Capture the cell that displays the provided text and extract its (X, Y) central coordinate. 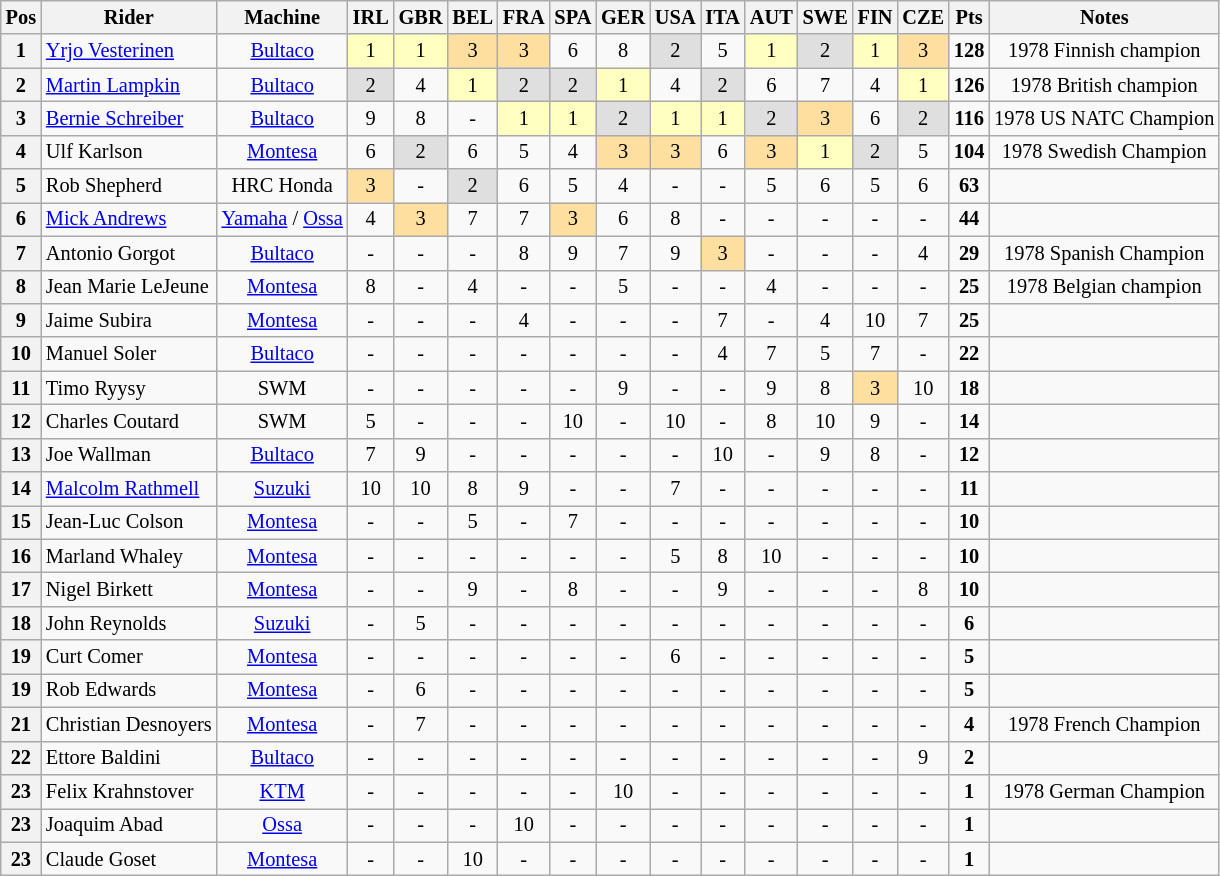
1978 British champion (1104, 85)
Ossa (282, 825)
Yrjo Vesterinen (129, 51)
Machine (282, 17)
16 (21, 556)
Charles Coutard (129, 421)
Christian Desnoyers (129, 724)
Malcolm Rathmell (129, 489)
Ettore Baldini (129, 758)
USA (675, 17)
GER (623, 17)
Ulf Karlson (129, 152)
1978 US NATC Champion (1104, 118)
Mick Andrews (129, 219)
Notes (1104, 17)
21 (21, 724)
Bernie Schreiber (129, 118)
1978 Belgian champion (1104, 287)
1978 Spanish Champion (1104, 253)
Rob Shepherd (129, 186)
Jaime Subira (129, 320)
Antonio Gorgot (129, 253)
1978 Finnish champion (1104, 51)
BEL (472, 17)
126 (969, 85)
17 (21, 589)
KTM (282, 791)
Timo Ryysy (129, 388)
128 (969, 51)
CZE (923, 17)
Curt Comer (129, 657)
John Reynolds (129, 623)
GBR (421, 17)
Joe Wallman (129, 455)
15 (21, 522)
1978 German Champion (1104, 791)
Joaquim Abad (129, 825)
Jean Marie LeJeune (129, 287)
Rider (129, 17)
Jean-Luc Colson (129, 522)
104 (969, 152)
Marland Whaley (129, 556)
SWE (826, 17)
1978 French Champion (1104, 724)
FIN (876, 17)
ITA (722, 17)
Pts (969, 17)
29 (969, 253)
HRC Honda (282, 186)
116 (969, 118)
Felix Krahnstover (129, 791)
SPA (574, 17)
44 (969, 219)
Rob Edwards (129, 690)
Martin Lampkin (129, 85)
FRA (524, 17)
Yamaha / Ossa (282, 219)
13 (21, 455)
IRL (371, 17)
1978 Swedish Champion (1104, 152)
63 (969, 186)
Claude Goset (129, 859)
Pos (21, 17)
Nigel Birkett (129, 589)
Manuel Soler (129, 354)
AUT (772, 17)
